Identify which cell holds the provided text, then report its (X, Y) central coordinate. 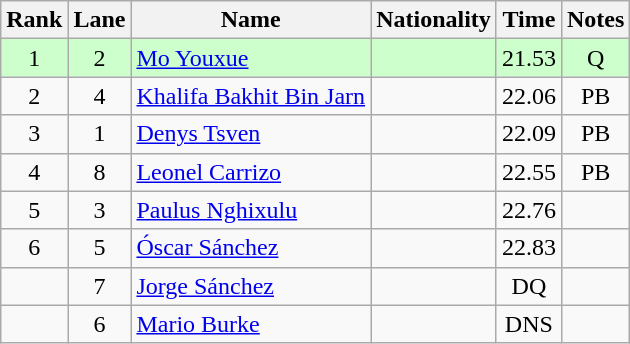
Nationality (434, 20)
Notes (595, 20)
Mario Burke (251, 324)
Leonel Carrizo (251, 172)
Óscar Sánchez (251, 248)
8 (100, 172)
Jorge Sánchez (251, 286)
Denys Tsven (251, 134)
22.76 (528, 210)
Khalifa Bakhit Bin Jarn (251, 96)
Time (528, 20)
Rank (34, 20)
Q (595, 58)
22.09 (528, 134)
22.83 (528, 248)
DNS (528, 324)
Name (251, 20)
22.55 (528, 172)
7 (100, 286)
Lane (100, 20)
DQ (528, 286)
Paulus Nghixulu (251, 210)
21.53 (528, 58)
22.06 (528, 96)
Mo Youxue (251, 58)
